Locate the cell with the specified text and output its (x, y) center coordinate. 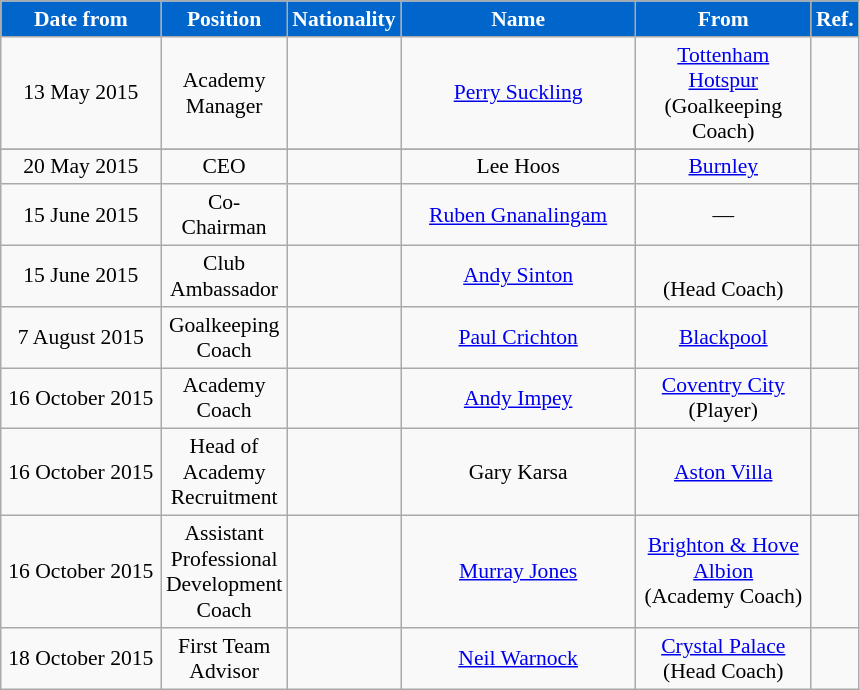
Head of Academy Recruitment (224, 472)
Andy Sinton (518, 276)
Coventry City(Player) (724, 398)
Burnley (724, 167)
Date from (81, 19)
Gary Karsa (518, 472)
First Team Advisor (224, 658)
13 May 2015 (81, 93)
18 October 2015 (81, 658)
Ruben Gnanalingam (518, 216)
Goalkeeping Coach (224, 338)
Paul Crichton (518, 338)
Club Ambassador (224, 276)
20 May 2015 (81, 167)
Assistant Professional Development Coach (224, 572)
Perry Suckling (518, 93)
— (724, 216)
Blackpool (724, 338)
Lee Hoos (518, 167)
Position (224, 19)
Andy Impey (518, 398)
Brighton & Hove Albion(Academy Coach) (724, 572)
Co-Chairman (224, 216)
Neil Warnock (518, 658)
From (724, 19)
Aston Villa (724, 472)
CEO (224, 167)
Ref. (835, 19)
Nationality (344, 19)
Murray Jones (518, 572)
(Head Coach) (724, 276)
Academy Coach (224, 398)
Tottenham Hotspur(Goalkeeping Coach) (724, 93)
Academy Manager (224, 93)
Crystal Palace(Head Coach) (724, 658)
7 August 2015 (81, 338)
Name (518, 19)
